From the cell containing the given text, extract its center point as [X, Y] coordinate. 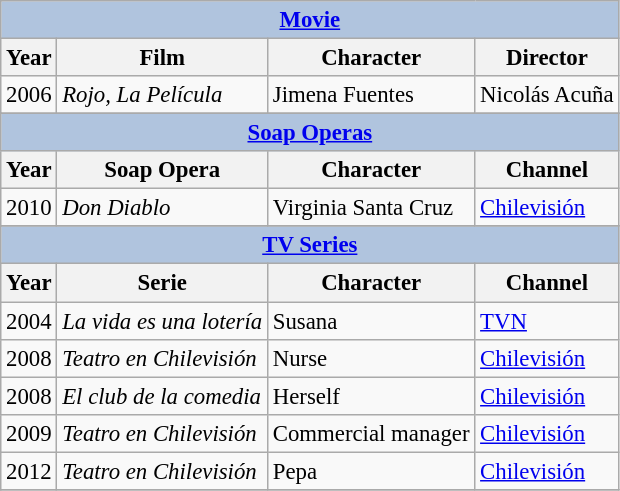
Commercial manager [370, 433]
Soap Opera [162, 170]
TVN [547, 321]
Rojo, La Película [162, 95]
Serie [162, 283]
Film [162, 58]
Jimena Fuentes [370, 95]
2009 [29, 433]
2004 [29, 321]
Virginia Santa Cruz [370, 208]
TV Series [310, 245]
La vida es una lotería [162, 321]
Don Diablo [162, 208]
Nicolás Acuña [547, 95]
Movie [310, 20]
2006 [29, 95]
Director [547, 58]
El club de la comedia [162, 396]
Pepa [370, 471]
Susana [370, 321]
Soap Operas [310, 133]
2012 [29, 471]
Nurse [370, 358]
2010 [29, 208]
Herself [370, 396]
